Return (X, Y) of the center of cell containing provided text 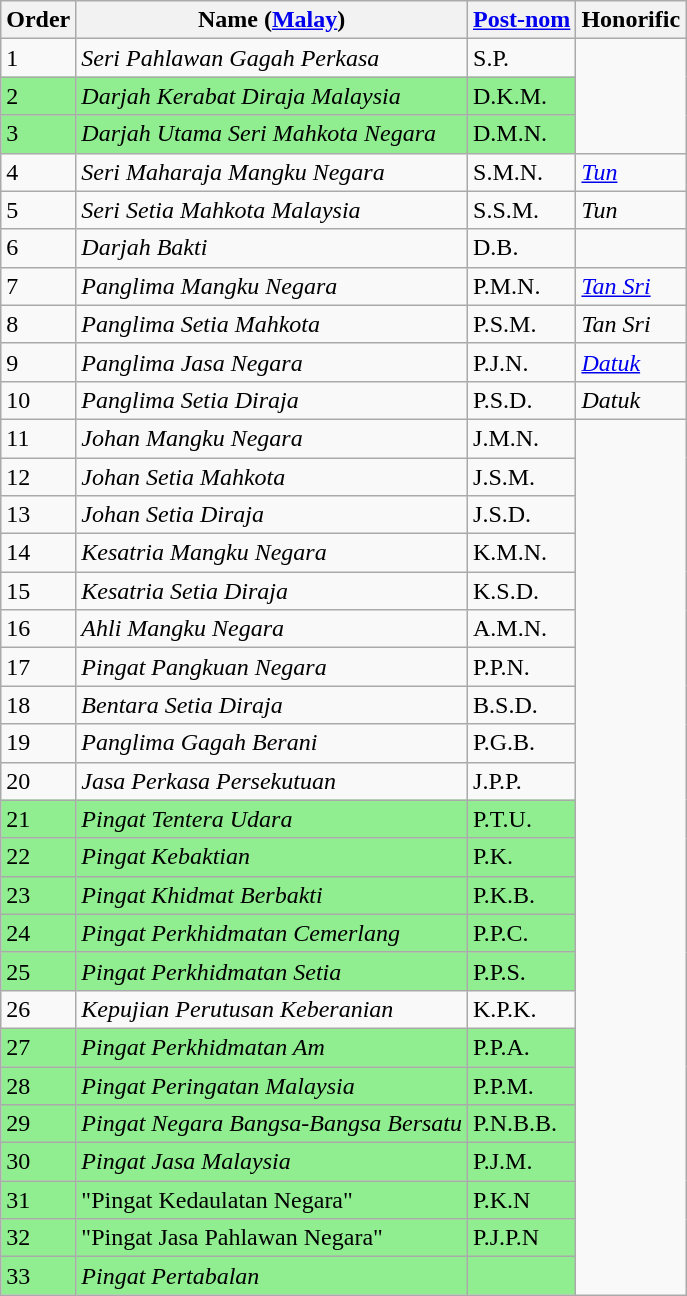
Honorific (631, 20)
P.K. (522, 857)
D.K.M. (522, 96)
Panglima Setia Diraja (272, 400)
Ahli Mangku Negara (272, 629)
19 (38, 743)
S.P. (522, 58)
7 (38, 286)
5 (38, 210)
Kesatria Mangku Negara (272, 553)
P.J.N. (522, 362)
6 (38, 248)
S.M.N. (522, 172)
D.M.N. (522, 134)
21 (38, 819)
P.K.B. (522, 895)
Panglima Gagah Berani (272, 743)
12 (38, 477)
D.B. (522, 248)
P.P.A. (522, 1047)
P.M.N. (522, 286)
Darjah Bakti (272, 248)
Seri Maharaja Mangku Negara (272, 172)
14 (38, 553)
Seri Pahlawan Gagah Perkasa (272, 58)
J.S.D. (522, 515)
K.M.N. (522, 553)
P.T.U. (522, 819)
J.P.P. (522, 781)
P.S.M. (522, 324)
33 (38, 1276)
16 (38, 629)
Pingat Pangkuan Negara (272, 667)
Panglima Mangku Negara (272, 286)
11 (38, 438)
Johan Mangku Negara (272, 438)
Panglima Setia Mahkota (272, 324)
P.P.S. (522, 971)
17 (38, 667)
24 (38, 933)
10 (38, 400)
"Pingat Kedaulatan Negara" (272, 1200)
Order (38, 20)
Kesatria Setia Diraja (272, 591)
Post-nom (522, 20)
B.S.D. (522, 705)
Pingat Perkhidmatan Cemerlang (272, 933)
25 (38, 971)
A.M.N. (522, 629)
13 (38, 515)
Pingat Tentera Udara (272, 819)
8 (38, 324)
P.G.B. (522, 743)
Name (Malay) (272, 20)
P.K.N (522, 1200)
Darjah Utama Seri Mahkota Negara (272, 134)
29 (38, 1124)
Johan Setia Mahkota (272, 477)
S.S.M. (522, 210)
Pingat Pertabalan (272, 1276)
P.S.D. (522, 400)
P.J.M. (522, 1162)
3 (38, 134)
27 (38, 1047)
K.S.D. (522, 591)
Pingat Khidmat Berbakti (272, 895)
Johan Setia Diraja (272, 515)
Darjah Kerabat Diraja Malaysia (272, 96)
22 (38, 857)
Bentara Setia Diraja (272, 705)
Pingat Negara Bangsa-Bangsa Bersatu (272, 1124)
18 (38, 705)
P.N.B.B. (522, 1124)
30 (38, 1162)
P.P.M. (522, 1085)
Kepujian Perutusan Keberanian (272, 1009)
K.P.K. (522, 1009)
Pingat Kebaktian (272, 857)
J.S.M. (522, 477)
P.P.C. (522, 933)
Pingat Perkhidmatan Setia (272, 971)
Jasa Perkasa Persekutuan (272, 781)
Seri Setia Mahkota Malaysia (272, 210)
26 (38, 1009)
P.P.N. (522, 667)
9 (38, 362)
1 (38, 58)
20 (38, 781)
Pingat Perkhidmatan Am (272, 1047)
P.J.P.N (522, 1238)
28 (38, 1085)
2 (38, 96)
32 (38, 1238)
4 (38, 172)
15 (38, 591)
31 (38, 1200)
"Pingat Jasa Pahlawan Negara" (272, 1238)
Pingat Peringatan Malaysia (272, 1085)
23 (38, 895)
Panglima Jasa Negara (272, 362)
J.M.N. (522, 438)
Pingat Jasa Malaysia (272, 1162)
